Locate the cell with the specified text and output its [x, y] center coordinate. 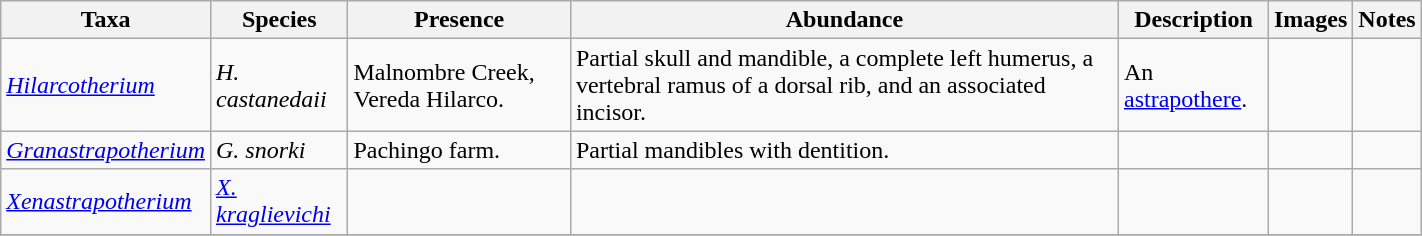
Pachingo farm. [459, 150]
Notes [1387, 20]
Images [1310, 20]
H. castanedaii [278, 85]
Malnombre Creek, Vereda Hilarco. [459, 85]
Hilarcotherium [106, 85]
G. snorki [278, 150]
Taxa [106, 20]
Xenastrapotherium [106, 202]
Description [1194, 20]
Abundance [844, 20]
Partial mandibles with dentition. [844, 150]
Species [278, 20]
Partial skull and mandible, a complete left humerus, a vertebral ramus of a dorsal rib, and an associated incisor. [844, 85]
X. kraglievichi [278, 202]
Presence [459, 20]
An astrapothere. [1194, 85]
Granastrapotherium [106, 150]
